Determine the (X, Y) coordinate at the center of the cell enclosing the given text.  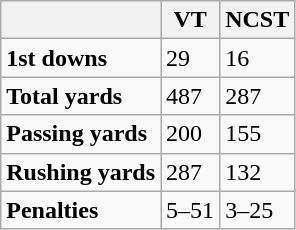
Rushing yards (81, 172)
5–51 (190, 210)
3–25 (258, 210)
487 (190, 96)
1st downs (81, 58)
16 (258, 58)
Passing yards (81, 134)
NCST (258, 20)
29 (190, 58)
VT (190, 20)
132 (258, 172)
200 (190, 134)
Total yards (81, 96)
155 (258, 134)
Penalties (81, 210)
